Capture the cell that displays the provided text and extract its (X, Y) central coordinate. 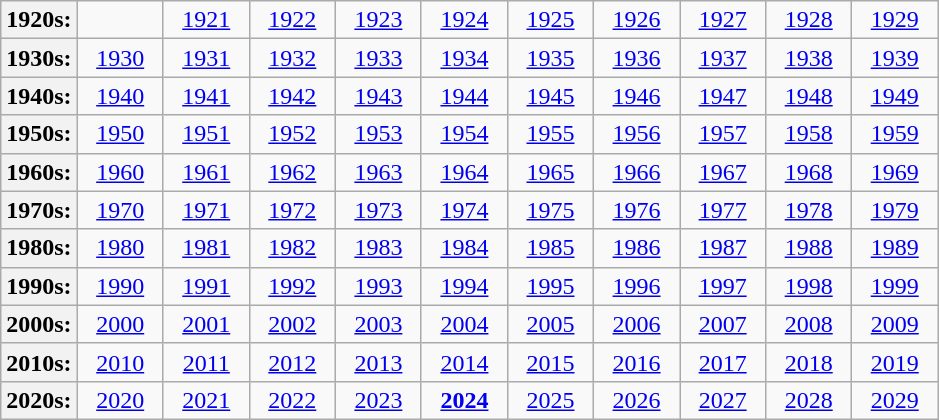
1996 (637, 286)
2025 (550, 400)
1979 (895, 210)
1999 (895, 286)
1993 (378, 286)
1924 (464, 20)
1976 (637, 210)
2011 (206, 362)
1923 (378, 20)
2012 (292, 362)
1966 (637, 172)
2001 (206, 324)
1944 (464, 96)
1930s: (39, 58)
1947 (723, 96)
1960 (120, 172)
1922 (292, 20)
1969 (895, 172)
1985 (550, 248)
1939 (895, 58)
1967 (723, 172)
1932 (292, 58)
2013 (378, 362)
1978 (809, 210)
1948 (809, 96)
2010s: (39, 362)
1949 (895, 96)
1982 (292, 248)
1938 (809, 58)
2006 (637, 324)
1952 (292, 134)
1988 (809, 248)
2029 (895, 400)
2010 (120, 362)
2019 (895, 362)
2027 (723, 400)
2022 (292, 400)
2008 (809, 324)
1992 (292, 286)
1954 (464, 134)
1937 (723, 58)
2014 (464, 362)
2028 (809, 400)
2026 (637, 400)
1963 (378, 172)
1942 (292, 96)
1927 (723, 20)
1972 (292, 210)
1951 (206, 134)
2020s: (39, 400)
1940 (120, 96)
1989 (895, 248)
2018 (809, 362)
2009 (895, 324)
2024 (464, 400)
1980 (120, 248)
1970 (120, 210)
1977 (723, 210)
1981 (206, 248)
1956 (637, 134)
1959 (895, 134)
1957 (723, 134)
2015 (550, 362)
2016 (637, 362)
1984 (464, 248)
2005 (550, 324)
2002 (292, 324)
1994 (464, 286)
1990s: (39, 286)
1983 (378, 248)
1920s: (39, 20)
2021 (206, 400)
1958 (809, 134)
1990 (120, 286)
1968 (809, 172)
1930 (120, 58)
2000 (120, 324)
1921 (206, 20)
2007 (723, 324)
2003 (378, 324)
1926 (637, 20)
1997 (723, 286)
1935 (550, 58)
1931 (206, 58)
1971 (206, 210)
1945 (550, 96)
2004 (464, 324)
1955 (550, 134)
1975 (550, 210)
2020 (120, 400)
1986 (637, 248)
1970s: (39, 210)
1961 (206, 172)
1974 (464, 210)
1936 (637, 58)
2017 (723, 362)
1991 (206, 286)
1933 (378, 58)
1964 (464, 172)
1962 (292, 172)
1950s: (39, 134)
2000s: (39, 324)
1934 (464, 58)
1940s: (39, 96)
1946 (637, 96)
1965 (550, 172)
1987 (723, 248)
2023 (378, 400)
1973 (378, 210)
1950 (120, 134)
1995 (550, 286)
1928 (809, 20)
1960s: (39, 172)
1998 (809, 286)
1953 (378, 134)
1929 (895, 20)
1980s: (39, 248)
1925 (550, 20)
1941 (206, 96)
1943 (378, 96)
